Locate the cell with the specified text and output its (x, y) center coordinate. 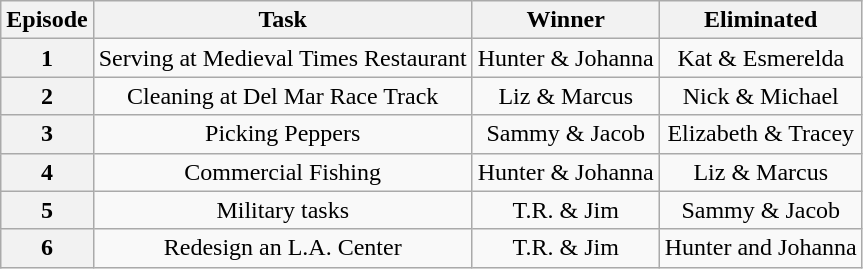
Picking Peppers (282, 134)
Eliminated (760, 20)
Commercial Fishing (282, 172)
6 (47, 248)
Military tasks (282, 210)
Serving at Medieval Times Restaurant (282, 58)
Winner (566, 20)
1 (47, 58)
Hunter and Johanna (760, 248)
Nick & Michael (760, 96)
Redesign an L.A. Center (282, 248)
4 (47, 172)
Cleaning at Del Mar Race Track (282, 96)
5 (47, 210)
2 (47, 96)
Task (282, 20)
Kat & Esmerelda (760, 58)
3 (47, 134)
Episode (47, 20)
Elizabeth & Tracey (760, 134)
